Return the (x, y) coordinate for the center point of the cell that contains the specified text.  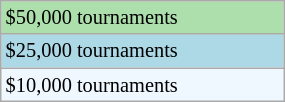
$25,000 tournaments (142, 51)
$10,000 tournaments (142, 85)
$50,000 tournaments (142, 17)
